Provide the (x, y) coordinate of the cell's center where the given text is located.  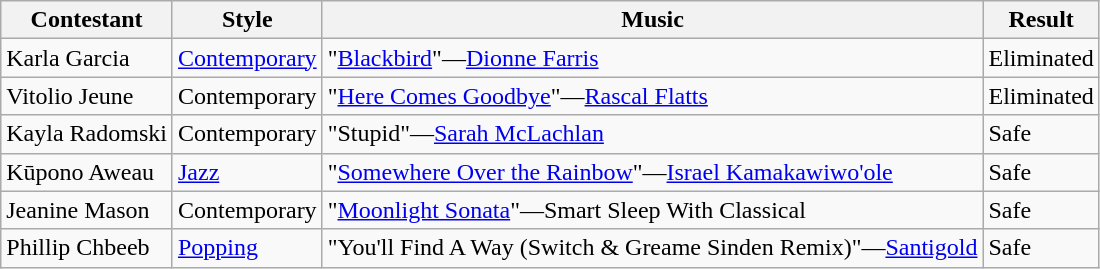
Karla Garcia (87, 58)
"Stupid"—Sarah McLachlan (652, 134)
Kūpono Aweau (87, 172)
"Here Comes Goodbye"—Rascal Flatts (652, 96)
Style (247, 20)
Phillip Chbeeb (87, 248)
"Moonlight Sonata"—Smart Sleep With Classical (652, 210)
Jeanine Mason (87, 210)
Popping (247, 248)
Kayla Radomski (87, 134)
Contestant (87, 20)
Music (652, 20)
"Somewhere Over the Rainbow"—Israel Kamakawiwo'ole (652, 172)
Vitolio Jeune (87, 96)
Jazz (247, 172)
"Blackbird"—Dionne Farris (652, 58)
Result (1041, 20)
"You'll Find A Way (Switch & Greame Sinden Remix)"—Santigold (652, 248)
